Locate the cell with the specified text and output its (x, y) center coordinate. 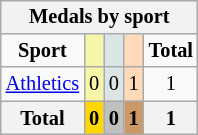
Medals by sport (100, 17)
Sport (42, 51)
Athletics (42, 84)
